Find where the given text appears and provide that cell's center as [X, Y] coordinate. 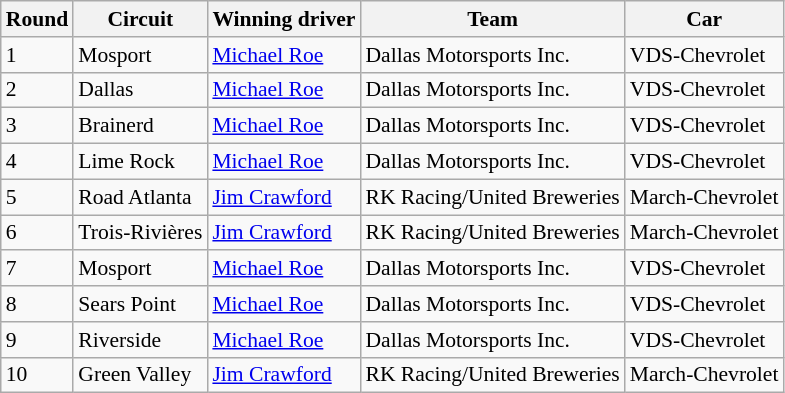
Lime Rock [140, 162]
3 [38, 126]
Round [38, 19]
1 [38, 55]
Car [704, 19]
Trois-Rivières [140, 233]
Sears Point [140, 304]
4 [38, 162]
8 [38, 304]
Circuit [140, 19]
Road Atlanta [140, 197]
Dallas [140, 90]
Brainerd [140, 126]
Winning driver [284, 19]
6 [38, 233]
7 [38, 269]
2 [38, 90]
5 [38, 197]
Green Valley [140, 375]
9 [38, 340]
10 [38, 375]
Riverside [140, 340]
Team [492, 19]
